For the text-containing cell, return its midpoint in [X, Y] coordinate format. 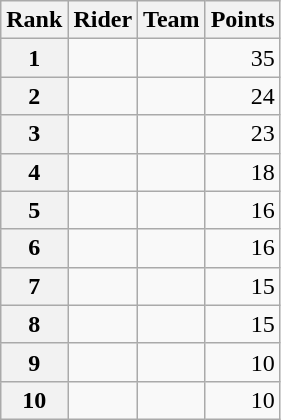
23 [242, 134]
4 [34, 172]
Rider [103, 20]
3 [34, 134]
9 [34, 362]
35 [242, 58]
2 [34, 96]
6 [34, 248]
5 [34, 210]
1 [34, 58]
7 [34, 286]
24 [242, 96]
Rank [34, 20]
18 [242, 172]
8 [34, 324]
Points [242, 20]
Team [172, 20]
